Search for the cell housing the specified text and yield its [x, y] center coordinate. 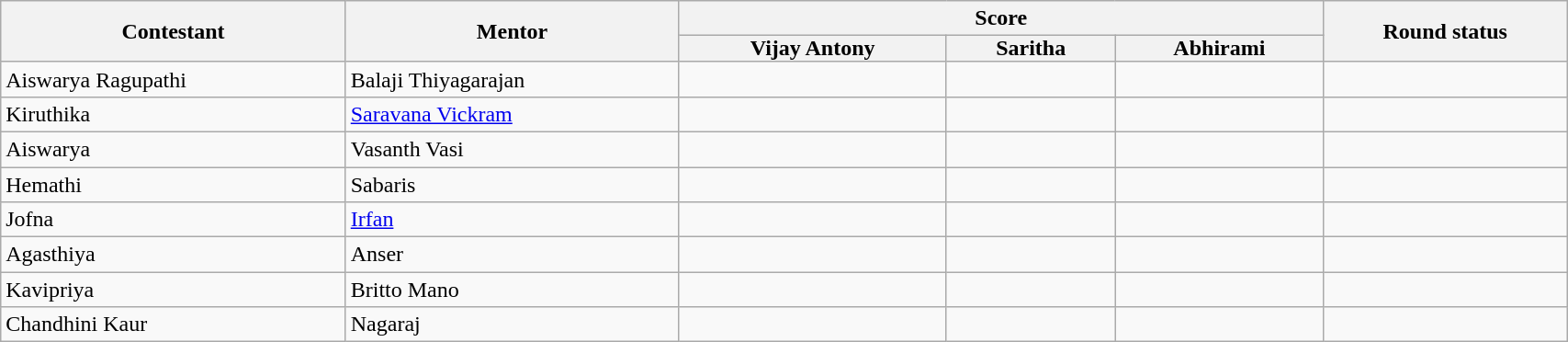
Aiswarya Ragupathi [173, 79]
Nagaraj [513, 325]
Mentor [513, 31]
Balaji Thiyagarajan [513, 79]
Chandhini Kaur [173, 325]
Agasthiya [173, 255]
Hemathi [173, 185]
Round status [1446, 31]
Vasanth Vasi [513, 149]
Irfan [513, 220]
Score [1001, 18]
Saravana Vickram [513, 114]
Kavipriya [173, 290]
Jofna [173, 220]
Sabaris [513, 185]
Abhirami [1220, 49]
Saritha [1031, 49]
Anser [513, 255]
Britto Mano [513, 290]
Aiswarya [173, 149]
Contestant [173, 31]
Kiruthika [173, 114]
Vijay Antony [813, 49]
